For the text-containing cell, return its midpoint in (x, y) coordinate format. 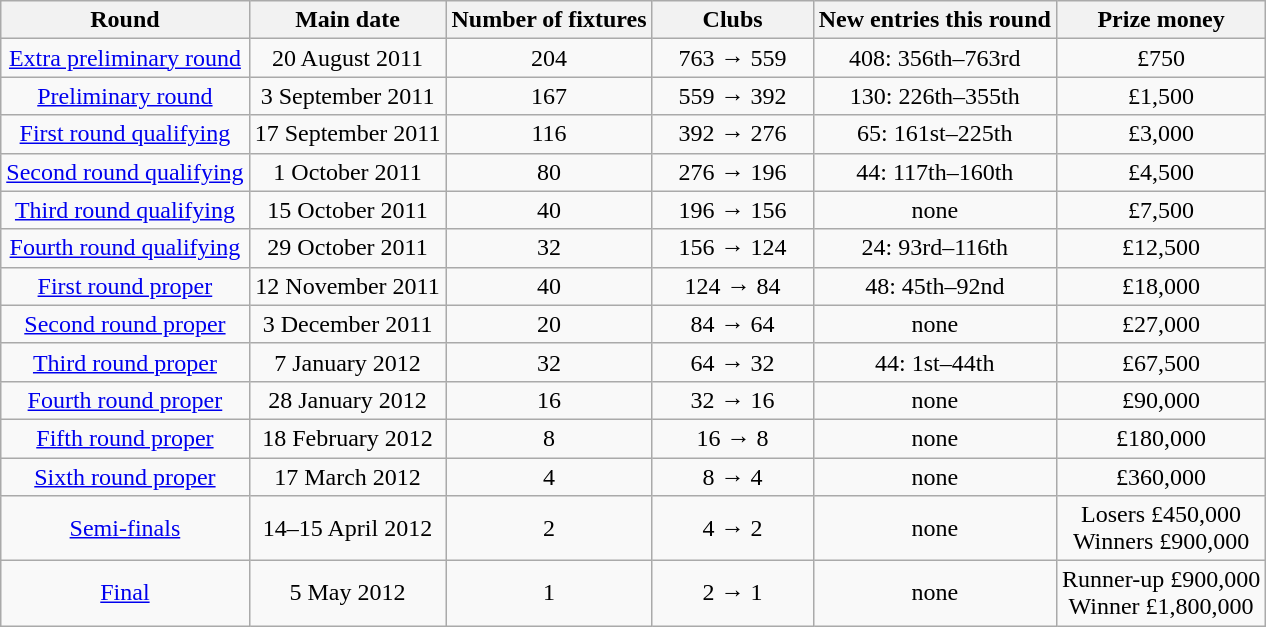
14–15 April 2012 (348, 528)
£750 (1160, 58)
17 March 2012 (348, 477)
4 (549, 477)
£12,500 (1160, 248)
Number of fixtures (549, 20)
Third round proper (125, 362)
408: 356th–763rd (934, 58)
Fourth round qualifying (125, 248)
5 May 2012 (348, 594)
28 January 2012 (348, 400)
£3,000 (1160, 134)
Third round qualifying (125, 210)
32 → 16 (732, 400)
124 → 84 (732, 286)
84 → 64 (732, 324)
20 (549, 324)
20 August 2011 (348, 58)
276 → 196 (732, 172)
4 → 2 (732, 528)
Second round proper (125, 324)
Prize money (1160, 20)
First round proper (125, 286)
130: 226th–355th (934, 96)
Fifth round proper (125, 438)
8 (549, 438)
Second round qualifying (125, 172)
763 → 559 (732, 58)
167 (549, 96)
18 February 2012 (348, 438)
64 → 32 (732, 362)
156 → 124 (732, 248)
£27,000 (1160, 324)
Clubs (732, 20)
£180,000 (1160, 438)
44: 1st–44th (934, 362)
48: 45th–92nd (934, 286)
1 October 2011 (348, 172)
204 (549, 58)
559 → 392 (732, 96)
15 October 2011 (348, 210)
£90,000 (1160, 400)
Losers £450,000Winners £900,000 (1160, 528)
Extra preliminary round (125, 58)
New entries this round (934, 20)
£7,500 (1160, 210)
1 (549, 594)
Sixth round proper (125, 477)
196 → 156 (732, 210)
2 (549, 528)
£67,500 (1160, 362)
116 (549, 134)
16 (549, 400)
Fourth round proper (125, 400)
44: 117th–160th (934, 172)
£18,000 (1160, 286)
Runner-up £900,000Winner £1,800,000 (1160, 594)
392 → 276 (732, 134)
8 → 4 (732, 477)
17 September 2011 (348, 134)
3 September 2011 (348, 96)
80 (549, 172)
12 November 2011 (348, 286)
Semi-finals (125, 528)
Round (125, 20)
First round qualifying (125, 134)
16 → 8 (732, 438)
65: 161st–225th (934, 134)
Preliminary round (125, 96)
£360,000 (1160, 477)
Final (125, 594)
3 December 2011 (348, 324)
2 → 1 (732, 594)
£4,500 (1160, 172)
24: 93rd–116th (934, 248)
7 January 2012 (348, 362)
£1,500 (1160, 96)
29 October 2011 (348, 248)
Main date (348, 20)
